Provide the [x, y] coordinate of the cell's center where the given text is located.  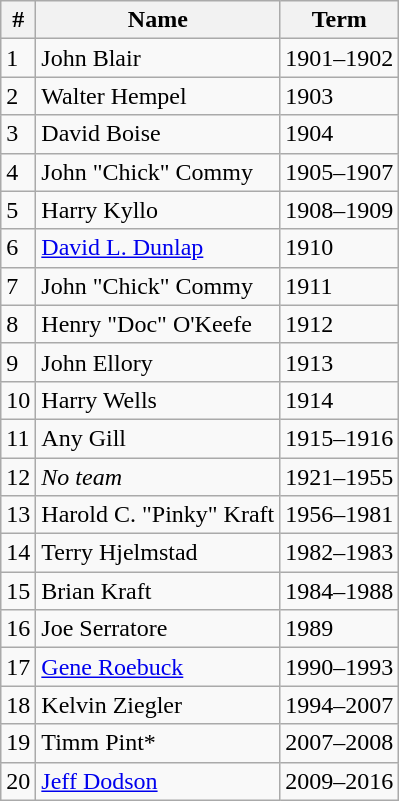
4 [18, 172]
1910 [340, 248]
11 [18, 438]
Timm Pint* [158, 743]
7 [18, 286]
9 [18, 362]
Jeff Dodson [158, 781]
Harry Kyllo [158, 210]
Brian Kraft [158, 591]
6 [18, 248]
1913 [340, 362]
David L. Dunlap [158, 248]
3 [18, 134]
Joe Serratore [158, 629]
15 [18, 591]
2007–2008 [340, 743]
1982–1983 [340, 553]
1921–1955 [340, 477]
John Blair [158, 58]
Harry Wells [158, 400]
19 [18, 743]
1908–1909 [340, 210]
8 [18, 324]
John Ellory [158, 362]
# [18, 20]
1911 [340, 286]
1912 [340, 324]
1 [18, 58]
No team [158, 477]
1903 [340, 96]
14 [18, 553]
1984–1988 [340, 591]
Harold C. "Pinky" Kraft [158, 515]
1994–2007 [340, 705]
1904 [340, 134]
1915–1916 [340, 438]
1956–1981 [340, 515]
Terry Hjelmstad [158, 553]
20 [18, 781]
Kelvin Ziegler [158, 705]
Name [158, 20]
Henry "Doc" O'Keefe [158, 324]
1914 [340, 400]
David Boise [158, 134]
1990–1993 [340, 667]
18 [18, 705]
17 [18, 667]
Any Gill [158, 438]
Gene Roebuck [158, 667]
16 [18, 629]
13 [18, 515]
1989 [340, 629]
Term [340, 20]
12 [18, 477]
10 [18, 400]
5 [18, 210]
1905–1907 [340, 172]
2 [18, 96]
2009–2016 [340, 781]
1901–1902 [340, 58]
Walter Hempel [158, 96]
